For the text-containing cell, return its midpoint in (x, y) coordinate format. 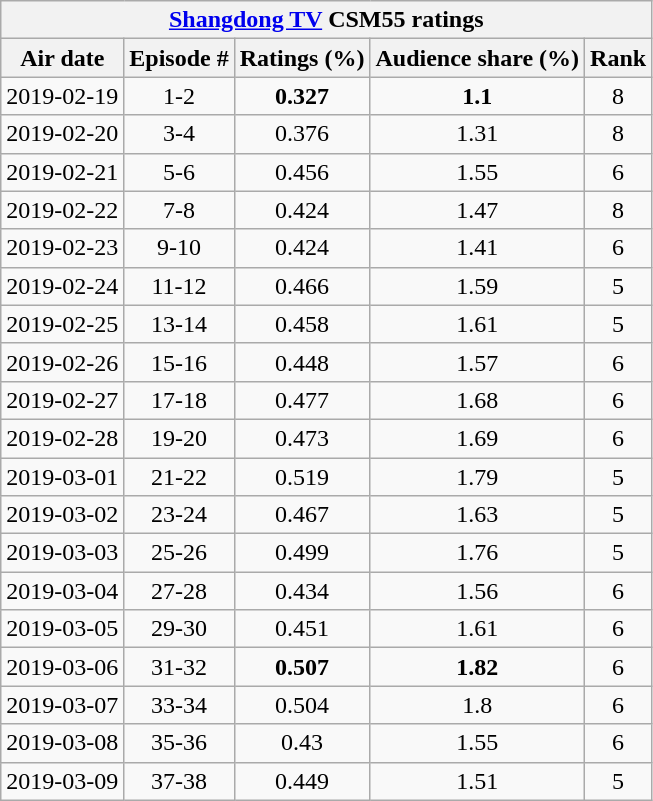
0.376 (302, 134)
0.504 (302, 705)
0.458 (302, 324)
2019-02-23 (62, 248)
2019-02-26 (62, 362)
17-18 (179, 400)
Audience share (%) (478, 58)
2019-03-02 (62, 515)
5-6 (179, 172)
15-16 (179, 362)
0.327 (302, 96)
0.449 (302, 781)
2019-02-20 (62, 134)
2019-03-05 (62, 629)
1.51 (478, 781)
25-26 (179, 553)
2019-02-27 (62, 400)
Episode # (179, 58)
2019-02-24 (62, 286)
0.473 (302, 438)
27-28 (179, 591)
1.8 (478, 705)
2019-02-25 (62, 324)
0.456 (302, 172)
13-14 (179, 324)
31-32 (179, 667)
33-34 (179, 705)
23-24 (179, 515)
0.477 (302, 400)
2019-02-28 (62, 438)
0.451 (302, 629)
1.68 (478, 400)
35-36 (179, 743)
1.47 (478, 210)
0.466 (302, 286)
0.448 (302, 362)
2019-03-09 (62, 781)
2019-03-08 (62, 743)
3-4 (179, 134)
2019-02-22 (62, 210)
21-22 (179, 477)
1.41 (478, 248)
1.76 (478, 553)
Shangdong TV CSM55 ratings (326, 20)
0.499 (302, 553)
1.69 (478, 438)
1.79 (478, 477)
1.63 (478, 515)
2019-03-03 (62, 553)
37-38 (179, 781)
0.467 (302, 515)
9-10 (179, 248)
2019-02-21 (62, 172)
1-2 (179, 96)
2019-03-06 (62, 667)
1.59 (478, 286)
Rank (618, 58)
1.1 (478, 96)
1.57 (478, 362)
1.82 (478, 667)
2019-02-19 (62, 96)
2019-03-07 (62, 705)
1.31 (478, 134)
Ratings (%) (302, 58)
7-8 (179, 210)
2019-03-04 (62, 591)
1.56 (478, 591)
19-20 (179, 438)
2019-03-01 (62, 477)
0.507 (302, 667)
29-30 (179, 629)
0.519 (302, 477)
Air date (62, 58)
0.43 (302, 743)
11-12 (179, 286)
0.434 (302, 591)
